Search for the cell housing the specified text and yield its [X, Y] center coordinate. 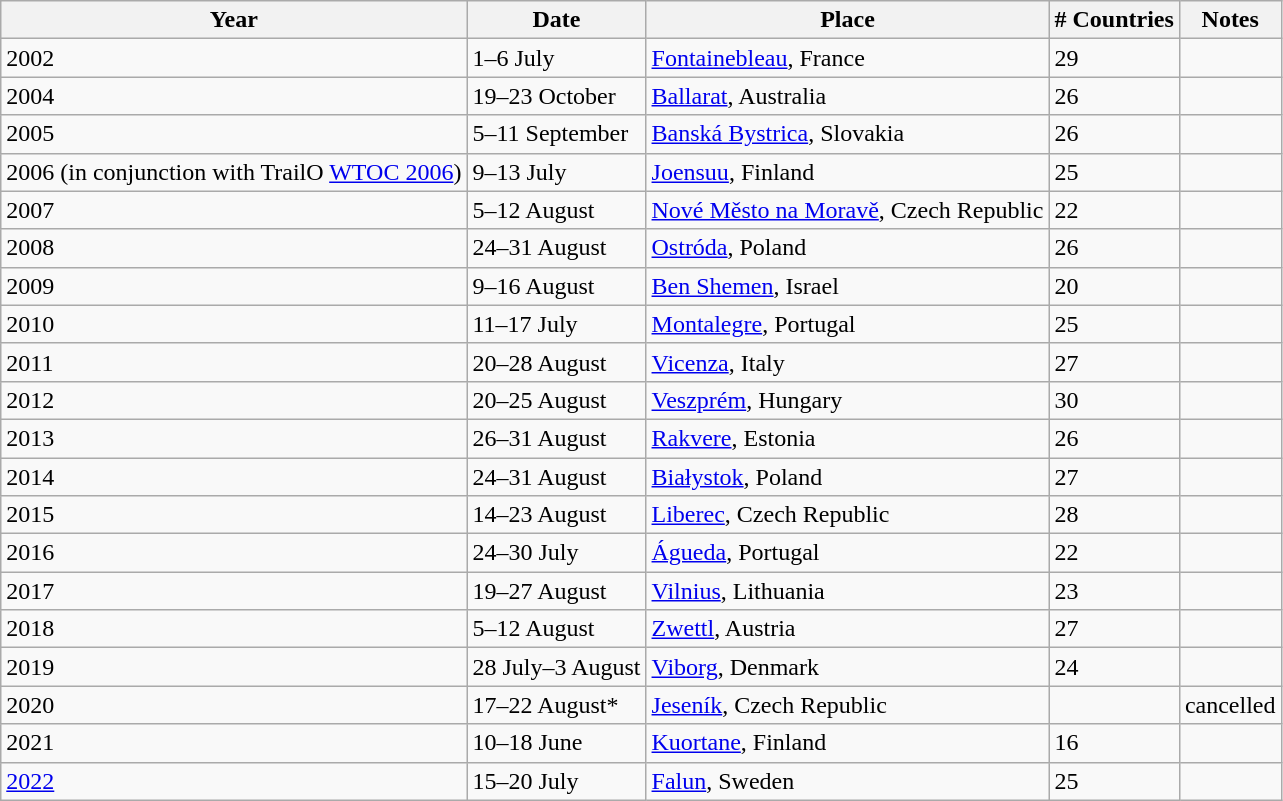
cancelled [1230, 705]
24–30 July [556, 553]
2007 [234, 210]
Rakvere, Estonia [848, 438]
Nové Město na Moravě, Czech Republic [848, 210]
9–16 August [556, 286]
2018 [234, 629]
28 July–3 August [556, 667]
2020 [234, 705]
Notes [1230, 20]
Place [848, 20]
2010 [234, 324]
Joensuu, Finland [848, 172]
2022 [234, 781]
2009 [234, 286]
Veszprém, Hungary [848, 400]
15–20 July [556, 781]
Date [556, 20]
26–31 August [556, 438]
19–23 October [556, 96]
# Countries [1114, 20]
2016 [234, 553]
2008 [234, 248]
2012 [234, 400]
5–11 September [556, 134]
Banská Bystrica, Slovakia [848, 134]
2017 [234, 591]
11–17 July [556, 324]
14–23 August [556, 515]
20–28 August [556, 362]
20–25 August [556, 400]
2014 [234, 477]
Águeda, Portugal [848, 553]
19–27 August [556, 591]
2006 (in conjunction with TrailO WTOC 2006) [234, 172]
Montalegre, Portugal [848, 324]
2004 [234, 96]
Viborg, Denmark [848, 667]
Liberec, Czech Republic [848, 515]
2005 [234, 134]
29 [1114, 58]
Ben Shemen, Israel [848, 286]
24 [1114, 667]
Year [234, 20]
2015 [234, 515]
Ballarat, Australia [848, 96]
17–22 August* [556, 705]
28 [1114, 515]
20 [1114, 286]
Fontainebleau, France [848, 58]
Zwettl, Austria [848, 629]
16 [1114, 743]
2011 [234, 362]
9–13 July [556, 172]
Białystok, Poland [848, 477]
10–18 June [556, 743]
Jeseník, Czech Republic [848, 705]
Vilnius, Lithuania [848, 591]
23 [1114, 591]
Vicenza, Italy [848, 362]
2013 [234, 438]
2021 [234, 743]
Kuortane, Finland [848, 743]
2019 [234, 667]
Falun, Sweden [848, 781]
2002 [234, 58]
1–6 July [556, 58]
Ostróda, Poland [848, 248]
30 [1114, 400]
